For the text-containing cell, return its midpoint in [X, Y] coordinate format. 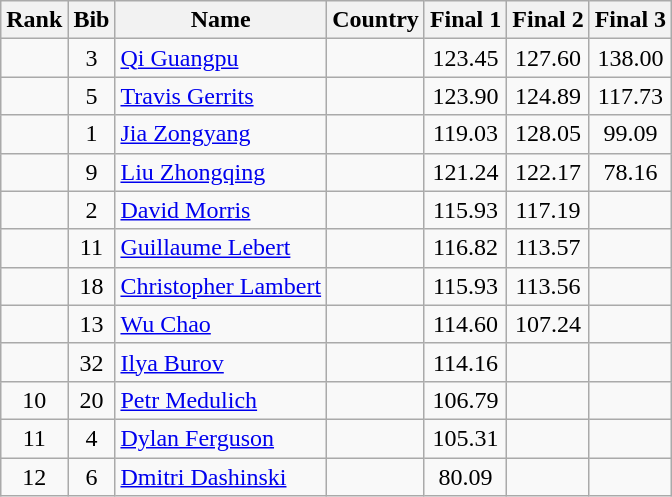
113.56 [548, 286]
114.60 [465, 324]
Dmitri Dashinski [221, 477]
Qi Guangpu [221, 58]
123.90 [465, 96]
2 [92, 210]
Final 2 [548, 20]
123.45 [465, 58]
Guillaume Lebert [221, 248]
Liu Zhongqing [221, 172]
13 [92, 324]
114.16 [465, 362]
122.17 [548, 172]
10 [34, 400]
Travis Gerrits [221, 96]
3 [92, 58]
113.57 [548, 248]
1 [92, 134]
116.82 [465, 248]
20 [92, 400]
117.19 [548, 210]
80.09 [465, 477]
128.05 [548, 134]
107.24 [548, 324]
119.03 [465, 134]
Final 3 [630, 20]
Petr Medulich [221, 400]
David Morris [221, 210]
Dylan Ferguson [221, 438]
121.24 [465, 172]
99.09 [630, 134]
4 [92, 438]
12 [34, 477]
18 [92, 286]
9 [92, 172]
32 [92, 362]
Name [221, 20]
Final 1 [465, 20]
138.00 [630, 58]
78.16 [630, 172]
6 [92, 477]
117.73 [630, 96]
Wu Chao [221, 324]
5 [92, 96]
Country [376, 20]
Bib [92, 20]
Jia Zongyang [221, 134]
124.89 [548, 96]
106.79 [465, 400]
Rank [34, 20]
127.60 [548, 58]
Christopher Lambert [221, 286]
105.31 [465, 438]
Ilya Burov [221, 362]
